From the cell containing the given text, extract its center point as [X, Y] coordinate. 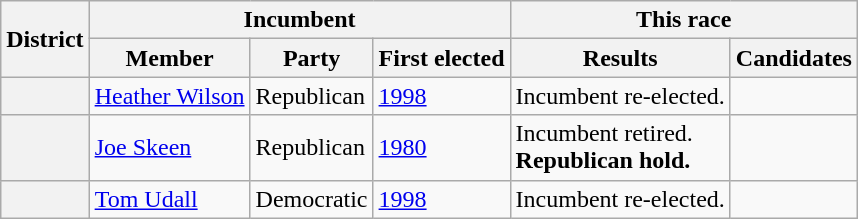
Tom Udall [170, 199]
Incumbent [300, 20]
Member [170, 58]
Joe Skeen [170, 148]
Democratic [312, 199]
District [45, 39]
This race [684, 20]
Incumbent retired.Republican hold. [620, 148]
1980 [442, 148]
Heather Wilson [170, 96]
First elected [442, 58]
Candidates [794, 58]
Party [312, 58]
Results [620, 58]
